For the text-containing cell, return its midpoint in (x, y) coordinate format. 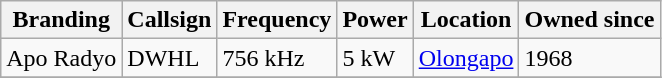
DWHL (170, 58)
Olongapo (466, 58)
1968 (590, 58)
Branding (62, 20)
Location (466, 20)
Callsign (170, 20)
Owned since (590, 20)
Frequency (277, 20)
Power (375, 20)
5 kW (375, 58)
756 kHz (277, 58)
Apo Radyo (62, 58)
